Return the [x, y] coordinate for the center point of the cell that contains the specified text.  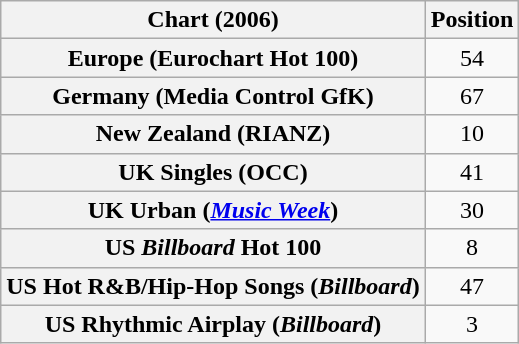
UK Singles (OCC) [213, 172]
8 [472, 248]
Europe (Eurochart Hot 100) [213, 58]
US Hot R&B/Hip-Hop Songs (Billboard) [213, 286]
US Rhythmic Airplay (Billboard) [213, 324]
47 [472, 286]
US Billboard Hot 100 [213, 248]
30 [472, 210]
41 [472, 172]
54 [472, 58]
3 [472, 324]
New Zealand (RIANZ) [213, 134]
Position [472, 20]
67 [472, 96]
10 [472, 134]
Germany (Media Control GfK) [213, 96]
Chart (2006) [213, 20]
UK Urban (Music Week) [213, 210]
